Return (x, y) of the center of cell containing provided text 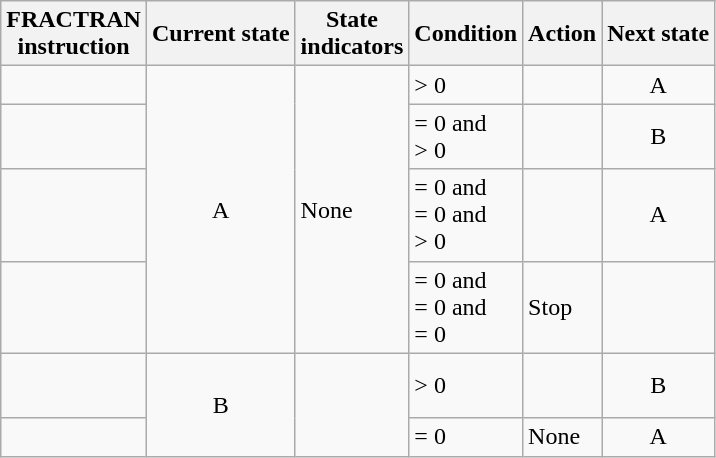
Current state (220, 34)
FRACTRANinstruction (74, 34)
= 0 and > 0 (466, 136)
Action (562, 34)
Condition (466, 34)
= 0 (466, 437)
Stop (562, 307)
Stateindicators (352, 34)
= 0 and = 0 and = 0 (466, 307)
Next state (658, 34)
= 0 and = 0 and > 0 (466, 215)
